Capture the cell that displays the provided text and extract its (x, y) central coordinate. 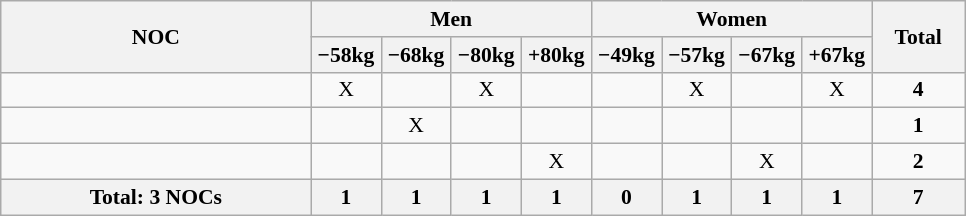
7 (918, 197)
Men (451, 19)
NOC (156, 36)
−67kg (767, 55)
−49kg (626, 55)
−68kg (416, 55)
0 (626, 197)
+67kg (837, 55)
−57kg (697, 55)
Total (918, 36)
+80kg (556, 55)
−80kg (486, 55)
2 (918, 162)
4 (918, 90)
Total: 3 NOCs (156, 197)
−58kg (346, 55)
Women (731, 19)
